Provide the (x, y) coordinate of the cell's center where the given text is located.  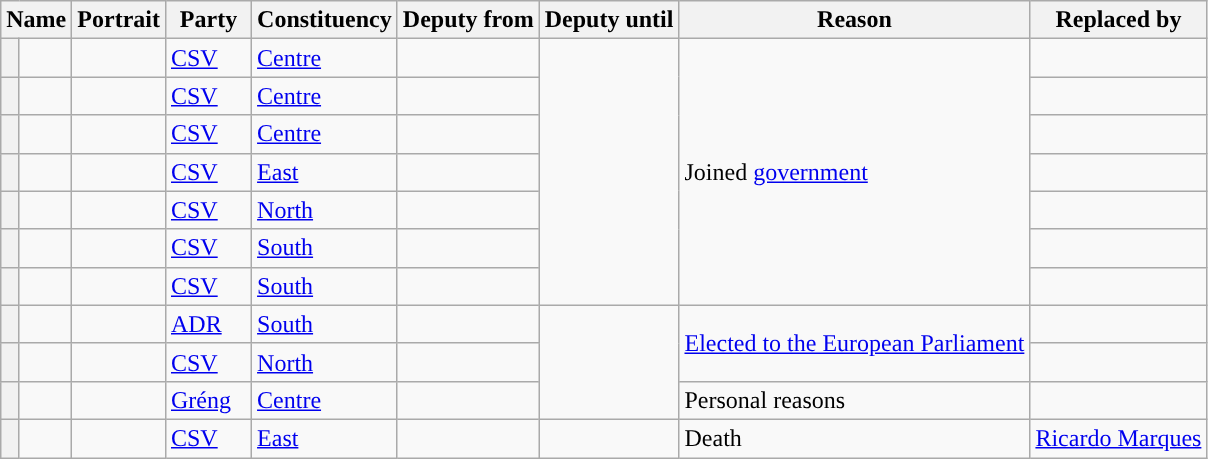
Deputy until (609, 20)
Death (854, 438)
Name (36, 20)
Joined government (854, 172)
Constituency (325, 20)
Personal reasons (854, 400)
Reason (854, 20)
Portrait (119, 20)
ADR (208, 324)
Deputy from (468, 20)
Elected to the European Parliament (854, 343)
Party (208, 20)
Ricardo Marques (1118, 438)
Replaced by (1118, 20)
Gréng (208, 400)
